Find where the given text appears and provide that cell's center as (X, Y) coordinate. 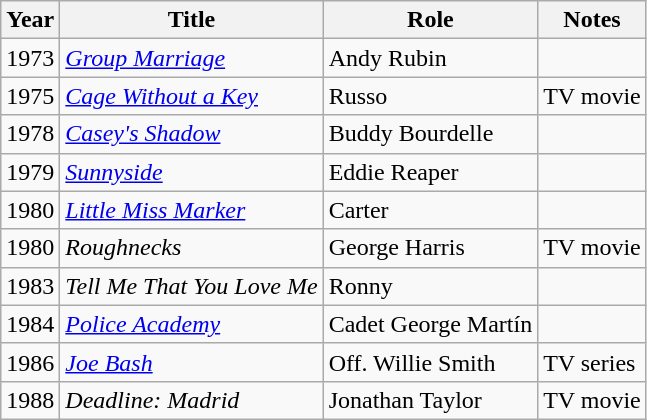
Roughnecks (192, 248)
Role (430, 20)
Notes (592, 20)
1979 (30, 172)
George Harris (430, 248)
Group Marriage (192, 58)
1988 (30, 400)
1983 (30, 286)
Russo (430, 96)
Joe Bash (192, 362)
Little Miss Marker (192, 210)
Jonathan Taylor (430, 400)
1986 (30, 362)
Carter (430, 210)
TV series (592, 362)
Police Academy (192, 324)
1978 (30, 134)
1984 (30, 324)
Ronny (430, 286)
Eddie Reaper (430, 172)
Tell Me That You Love Me (192, 286)
Sunnyside (192, 172)
Casey's Shadow (192, 134)
Cage Without a Key (192, 96)
1973 (30, 58)
Title (192, 20)
1975 (30, 96)
Off. Willie Smith (430, 362)
Deadline: Madrid (192, 400)
Year (30, 20)
Andy Rubin (430, 58)
Buddy Bourdelle (430, 134)
Cadet George Martín (430, 324)
